Detect which cell encompasses the target text, then output its (X, Y) center coordinate. 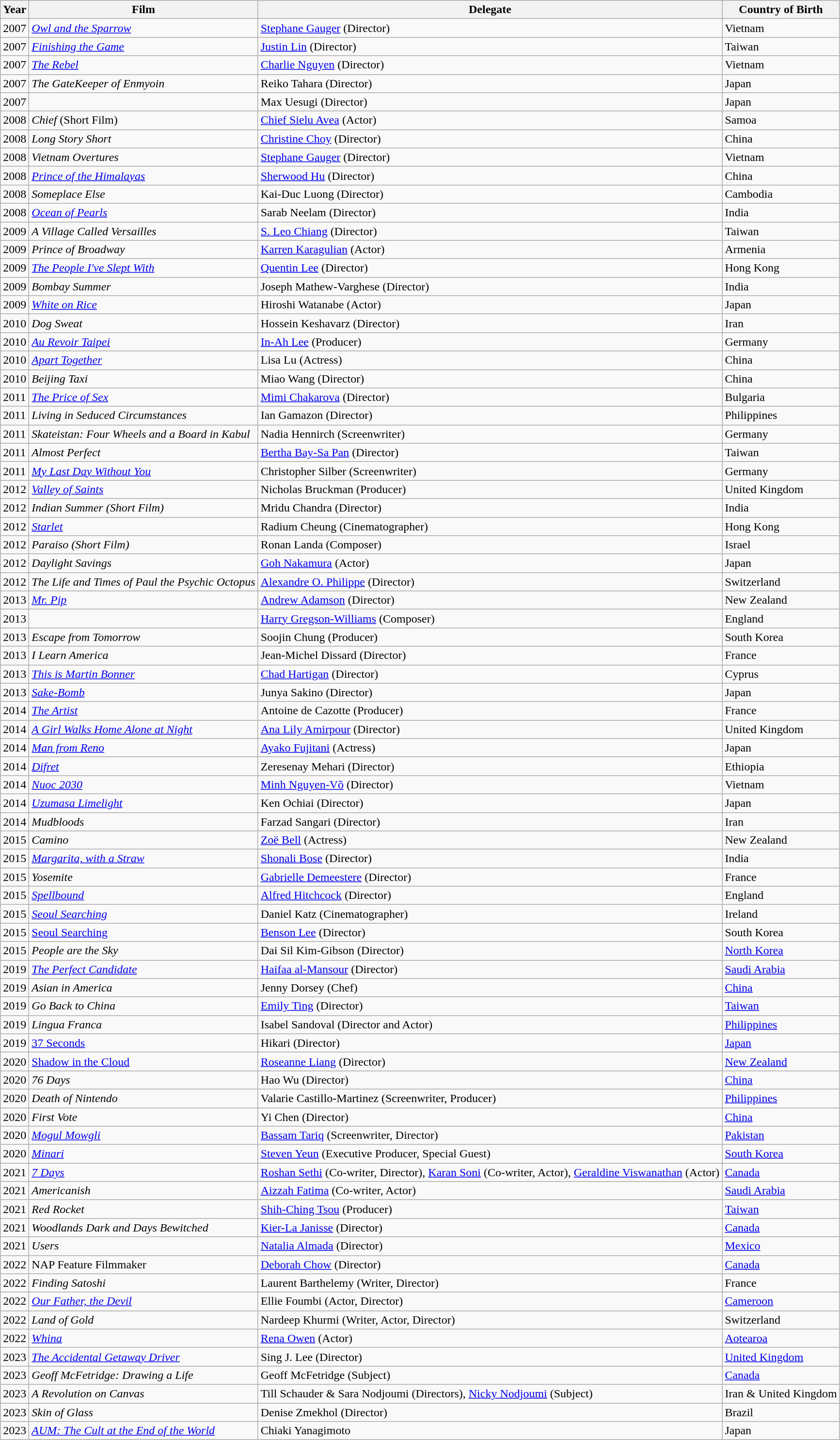
Geoff McFetridge (Subject) (490, 1375)
Shih-Ching Tsou (Producer) (490, 1209)
Chief Sielu Avea (Actor) (490, 120)
Steven Yeun (Executive Producer, Special Guest) (490, 1154)
Minari (143, 1154)
Jean-Michel Dissard (Director) (490, 656)
Delegate (490, 10)
The Rebel (143, 65)
S. Leo Chiang (Director) (490, 231)
Harry Gregson-Williams (Composer) (490, 619)
Paraiso (Short Film) (143, 545)
Shadow in the Cloud (143, 1061)
Till Schauder & Sara Nodjoumi (Directors), Nicky Nodjoumi (Subject) (490, 1393)
Apart Together (143, 360)
Finishing the Game (143, 47)
Shonali Bose (Director) (490, 859)
In-Ah Lee (Producer) (490, 342)
Christopher Silber (Screenwriter) (490, 471)
7 Days (143, 1172)
Ayako Fujitani (Actress) (490, 748)
Kai-Duc Luong (Director) (490, 194)
Ian Gamazon (Director) (490, 416)
Deborah Chow (Director) (490, 1264)
Starlet (143, 526)
Joseph Mathew-Varghese (Director) (490, 287)
Bombay Summer (143, 287)
Dog Sweat (143, 323)
Prince of Broadway (143, 250)
Ana Lily Amirpour (Director) (490, 729)
Nicholas Bruckman (Producer) (490, 489)
Woodlands Dark and Days Bewitched (143, 1228)
Valarie Castillo-Martinez (Screenwriter, Producer) (490, 1098)
Mudbloods (143, 822)
North Korea (781, 951)
Natalia Almada (Director) (490, 1246)
Vietnam Overtures (143, 157)
Hao Wu (Director) (490, 1080)
Mimi Chakarova (Director) (490, 397)
Camino (143, 840)
Alfred Hitchcock (Director) (490, 896)
Reiko Tahara (Director) (490, 83)
Death of Nintendo (143, 1098)
Skateistan: Four Wheels and a Board in Kabul (143, 434)
Lisa Lu (Actress) (490, 360)
Living in Seduced Circumstances (143, 416)
Aotearoa (781, 1338)
Yi Chen (Director) (490, 1117)
Geoff McFetridge: Drawing a Life (143, 1375)
Daylight Savings (143, 563)
Users (143, 1246)
Year (15, 10)
Mridu Chandra (Director) (490, 508)
Red Rocket (143, 1209)
Ethiopia (781, 766)
Mexico (781, 1246)
Minh Nguyen-Võ (Director) (490, 784)
Denise Zmekhol (Director) (490, 1412)
Asian in America (143, 988)
Haifaa al-Mansour (Director) (490, 969)
Zoë Bell (Actress) (490, 840)
Miao Wang (Director) (490, 379)
Our Father, the Devil (143, 1301)
Hossein Keshavarz (Director) (490, 323)
Bulgaria (781, 397)
This is Martin Bonner (143, 674)
Man from Reno (143, 748)
37 Seconds (143, 1043)
Uzumasa Limelight (143, 803)
Nadia Hennirch (Screenwriter) (490, 434)
Nuoc 2030 (143, 784)
Gabrielle Demeestere (Director) (490, 877)
A Village Called Versailles (143, 231)
Chad Hartigan (Director) (490, 674)
Karren Karagulian (Actor) (490, 250)
Jenny Dorsey (Chef) (490, 988)
Land of Gold (143, 1320)
Christine Choy (Director) (490, 139)
Prince of the Himalayas (143, 176)
Farzad Sangari (Director) (490, 822)
Skin of Glass (143, 1412)
Isabel Sandoval (Director and Actor) (490, 1024)
NAP Feature Filmmaker (143, 1264)
Difret (143, 766)
Ocean of Pearls (143, 212)
Charlie Nguyen (Director) (490, 65)
Mogul Mowgli (143, 1136)
Ireland (781, 914)
Country of Birth (781, 10)
Spellbound (143, 896)
Film (143, 10)
Hiroshi Watanabe (Actor) (490, 305)
Sherwood Hu (Director) (490, 176)
Ellie Foumbi (Actor, Director) (490, 1301)
Escape from Tomorrow (143, 637)
Armenia (781, 250)
Bertha Bay-Sa Pan (Director) (490, 452)
Finding Satoshi (143, 1283)
Brazil (781, 1412)
The People I've Slept With (143, 268)
Justin Lin (Director) (490, 47)
Sarab Neelam (Director) (490, 212)
Roseanne Liang (Director) (490, 1061)
Israel (781, 545)
Quentin Lee (Director) (490, 268)
Long Story Short (143, 139)
Owl and the Sparrow (143, 28)
The Perfect Candidate (143, 969)
Americanish (143, 1191)
The Price of Sex (143, 397)
Almost Perfect (143, 452)
Roshan Sethi (Co-writer, Director), Karan Soni (Co-writer, Actor), Geraldine Viswanathan (Actor) (490, 1172)
Go Back to China (143, 1006)
Chief (Short Film) (143, 120)
Zeresenay Mehari (Director) (490, 766)
Cameroon (781, 1301)
Whina (143, 1338)
Junya Sakino (Director) (490, 692)
Mr. Pip (143, 600)
Hikari (Director) (490, 1043)
The Life and Times of Paul the Psychic Octopus (143, 582)
Emily Ting (Director) (490, 1006)
The Accidental Getaway Driver (143, 1357)
Soojin Chung (Producer) (490, 637)
Antoine de Cazotte (Producer) (490, 711)
Laurent Barthelemy (Writer, Director) (490, 1283)
Nardeep Khurmi (Writer, Actor, Director) (490, 1320)
Someplace Else (143, 194)
The GateKeeper of Enmyoin (143, 83)
White on Rice (143, 305)
I Learn America (143, 656)
Aizzah Fatima (Co-writer, Actor) (490, 1191)
Cyprus (781, 674)
Sing J. Lee (Director) (490, 1357)
Valley of Saints (143, 489)
Bassam Tariq (Screenwriter, Director) (490, 1136)
Dai Sil Kim-Gibson (Director) (490, 951)
A Revolution on Canvas (143, 1393)
Max Uesugi (Director) (490, 102)
Goh Nakamura (Actor) (490, 563)
Yosemite (143, 877)
Au Revoir Taipei (143, 342)
Beijing Taxi (143, 379)
Iran & United Kingdom (781, 1393)
Lingua Franca (143, 1024)
Ken Ochiai (Director) (490, 803)
First Vote (143, 1117)
Indian Summer (Short Film) (143, 508)
Alexandre O. Philippe (Director) (490, 582)
Chiaki Yanagimoto (490, 1431)
Kier-La Janisse (Director) (490, 1228)
The Artist (143, 711)
AUM: The Cult at the End of the World (143, 1431)
Pakistan (781, 1136)
Margarita, with a Straw (143, 859)
Benson Lee (Director) (490, 932)
Samoa (781, 120)
Sake-Bomb (143, 692)
A Girl Walks Home Alone at Night (143, 729)
Ronan Landa (Composer) (490, 545)
Rena Owen (Actor) (490, 1338)
Andrew Adamson (Director) (490, 600)
People are the Sky (143, 951)
My Last Day Without You (143, 471)
Radium Cheung (Cinematographer) (490, 526)
Cambodia (781, 194)
76 Days (143, 1080)
Daniel Katz (Cinematographer) (490, 914)
